Search for the cell housing the specified text and yield its [X, Y] center coordinate. 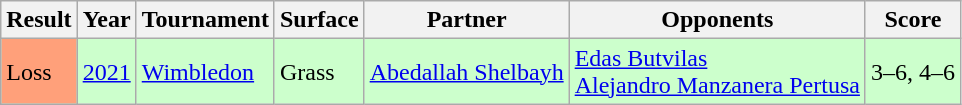
Score [912, 20]
Edas Butvilas Alejandro Manzanera Pertusa [717, 72]
Result [39, 20]
Loss [39, 72]
Surface [319, 20]
Abedallah Shelbayh [466, 72]
Grass [319, 72]
3–6, 4–6 [912, 72]
Wimbledon [205, 72]
Tournament [205, 20]
Year [106, 20]
Opponents [717, 20]
2021 [106, 72]
Partner [466, 20]
